Scan for the cell matching the given text and deliver its (x, y) coordinate at center. 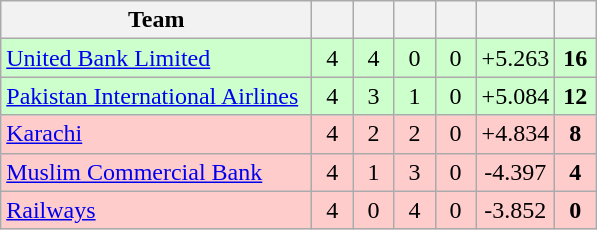
+4.834 (516, 134)
+5.084 (516, 96)
Team (156, 20)
+5.263 (516, 58)
Muslim Commercial Bank (156, 172)
Railways (156, 210)
Pakistan International Airlines (156, 96)
12 (576, 96)
-3.852 (516, 210)
United Bank Limited (156, 58)
Karachi (156, 134)
8 (576, 134)
-4.397 (516, 172)
16 (576, 58)
